Find where the given text appears and provide that cell's center as (x, y) coordinate. 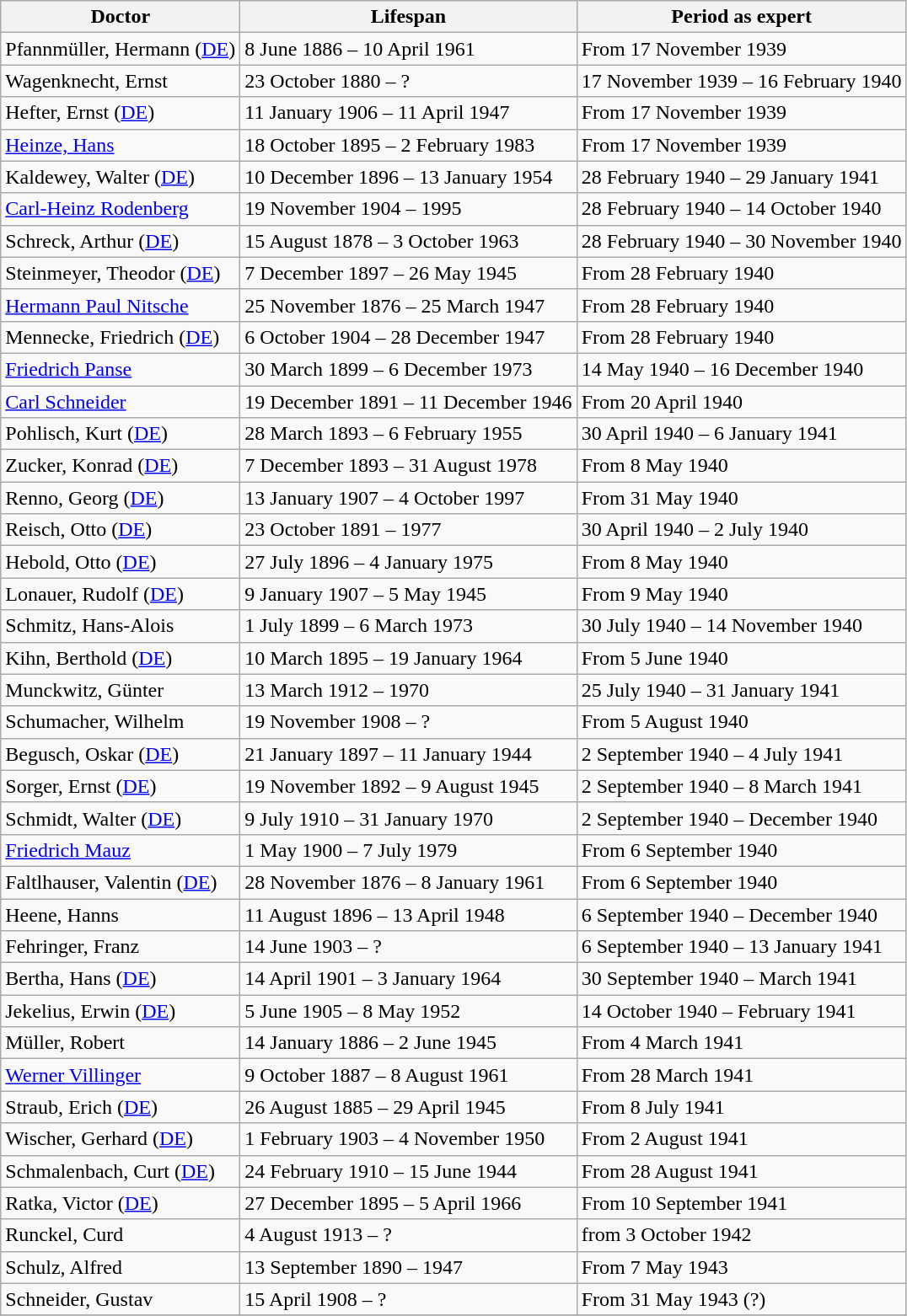
From 4 March 1941 (742, 1043)
Renno, Georg (DE) (121, 498)
9 July 1910 – 31 January 1970 (408, 818)
24 February 1910 – 15 June 1944 (408, 1171)
28 March 1893 – 6 February 1955 (408, 434)
9 January 1907 – 5 May 1945 (408, 594)
Lifespan (408, 17)
23 October 1880 – ? (408, 81)
21 January 1897 – 11 January 1944 (408, 754)
Sorger, Ernst (DE) (121, 786)
9 October 1887 – 8 August 1961 (408, 1075)
6 September 1940 – 13 January 1941 (742, 947)
13 January 1907 – 4 October 1997 (408, 498)
From 28 August 1941 (742, 1171)
14 January 1886 – 2 June 1945 (408, 1043)
from 3 October 1942 (742, 1235)
Runckel, Curd (121, 1235)
From 8 July 1941 (742, 1107)
From 20 April 1940 (742, 402)
14 June 1903 – ? (408, 947)
Doctor (121, 17)
26 August 1885 – 29 April 1945 (408, 1107)
From 31 May 1940 (742, 498)
2 September 1940 – 8 March 1941 (742, 786)
Munckwitz, Günter (121, 690)
30 July 1940 – 14 November 1940 (742, 626)
Lonauer, Rudolf (DE) (121, 594)
Mennecke, Friedrich (DE) (121, 337)
Müller, Robert (121, 1043)
Friedrich Mauz (121, 850)
28 November 1876 – 8 January 1961 (408, 882)
Heinze, Hans (121, 145)
From 2 August 1941 (742, 1139)
From 5 June 1940 (742, 658)
Hebold, Otto (DE) (121, 562)
Schumacher, Wilhelm (121, 722)
1 February 1903 – 4 November 1950 (408, 1139)
Hefter, Ernst (DE) (121, 113)
30 April 1940 – 2 July 1940 (742, 530)
Faltlhauser, Valentin (DE) (121, 882)
Jekelius, Erwin (DE) (121, 1011)
19 November 1904 – 1995 (408, 209)
15 April 1908 – ? (408, 1299)
28 February 1940 – 14 October 1940 (742, 209)
10 December 1896 – 13 January 1954 (408, 177)
Schmitz, Hans-Alois (121, 626)
Carl Schneider (121, 402)
13 March 1912 – 1970 (408, 690)
Schreck, Arthur (DE) (121, 241)
11 January 1906 – 11 April 1947 (408, 113)
13 September 1890 – 1947 (408, 1267)
6 October 1904 – 28 December 1947 (408, 337)
Hermann Paul Nitsche (121, 305)
1 July 1899 – 6 March 1973 (408, 626)
From 10 September 1941 (742, 1203)
Straub, Erich (DE) (121, 1107)
18 October 1895 – 2 February 1983 (408, 145)
27 December 1895 – 5 April 1966 (408, 1203)
14 October 1940 – February 1941 (742, 1011)
5 June 1905 – 8 May 1952 (408, 1011)
11 August 1896 – 13 April 1948 (408, 914)
From 9 May 1940 (742, 594)
8 June 1886 – 10 April 1961 (408, 49)
19 November 1892 – 9 August 1945 (408, 786)
17 November 1939 – 16 February 1940 (742, 81)
15 August 1878 – 3 October 1963 (408, 241)
30 April 1940 – 6 January 1941 (742, 434)
Pfannmüller, Hermann (DE) (121, 49)
23 October 1891 – 1977 (408, 530)
Friedrich Panse (121, 369)
Bertha, Hans (DE) (121, 979)
Zucker, Konrad (DE) (121, 466)
Ratka, Victor (DE) (121, 1203)
Schmalenbach, Curt (DE) (121, 1171)
10 March 1895 – 19 January 1964 (408, 658)
Wagenknecht, Ernst (121, 81)
From 28 March 1941 (742, 1075)
From 5 August 1940 (742, 722)
25 July 1940 – 31 January 1941 (742, 690)
Kihn, Berthold (DE) (121, 658)
Pohlisch, Kurt (DE) (121, 434)
Wischer, Gerhard (DE) (121, 1139)
27 July 1896 – 4 January 1975 (408, 562)
6 September 1940 – December 1940 (742, 914)
Schneider, Gustav (121, 1299)
Schulz, Alfred (121, 1267)
From 7 May 1943 (742, 1267)
Steinmeyer, Theodor (DE) (121, 273)
Kaldewey, Walter (DE) (121, 177)
2 September 1940 – December 1940 (742, 818)
Werner Villinger (121, 1075)
14 April 1901 – 3 January 1964 (408, 979)
30 September 1940 – March 1941 (742, 979)
28 February 1940 – 30 November 1940 (742, 241)
Reisch, Otto (DE) (121, 530)
Carl-Heinz Rodenberg (121, 209)
From 31 May 1943 (?) (742, 1299)
Schmidt, Walter (DE) (121, 818)
Heene, Hanns (121, 914)
1 May 1900 – 7 July 1979 (408, 850)
Period as expert (742, 17)
28 February 1940 – 29 January 1941 (742, 177)
4 August 1913 – ? (408, 1235)
19 December 1891 – 11 December 1946 (408, 402)
19 November 1908 – ? (408, 722)
2 September 1940 – 4 July 1941 (742, 754)
7 December 1893 – 31 August 1978 (408, 466)
30 March 1899 – 6 December 1973 (408, 369)
7 December 1897 – 26 May 1945 (408, 273)
25 November 1876 – 25 March 1947 (408, 305)
Begusch, Oskar (DE) (121, 754)
14 May 1940 – 16 December 1940 (742, 369)
Fehringer, Franz (121, 947)
